Output the (X, Y) coordinate of the center of the cell containing the given text.  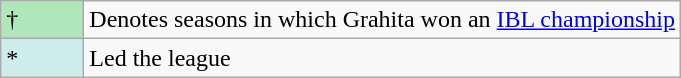
* (42, 58)
Denotes seasons in which Grahita won an IBL championship (382, 20)
Led the league (382, 58)
† (42, 20)
